For the text-containing cell, return its midpoint in [X, Y] coordinate format. 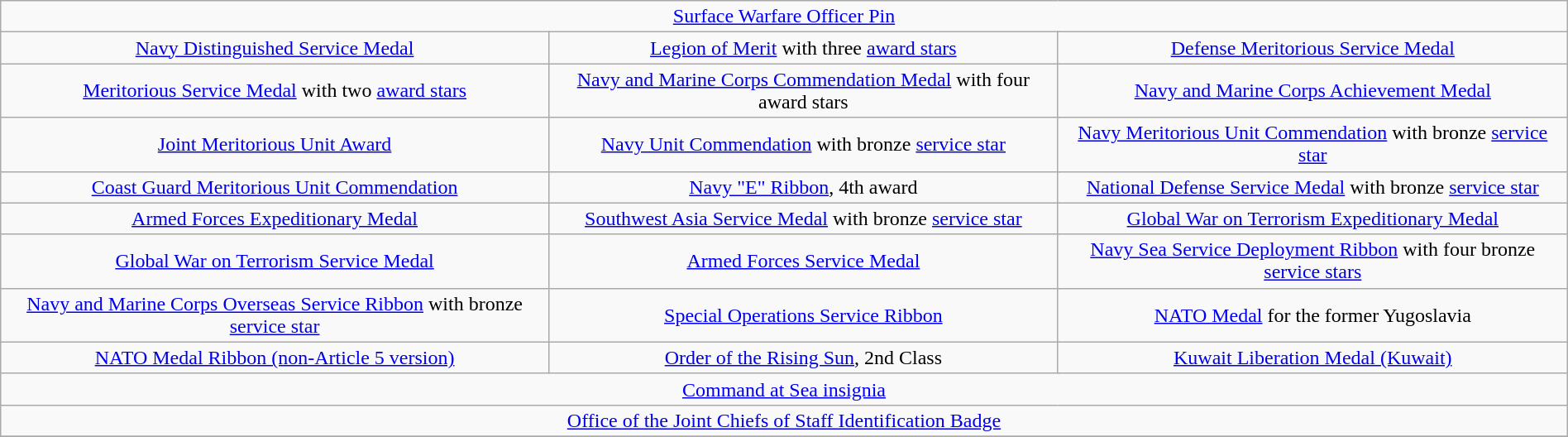
Legion of Merit with three award stars [803, 48]
Joint Meritorious Unit Award [275, 144]
Global War on Terrorism Service Medal [275, 262]
Armed Forces Expeditionary Medal [275, 218]
Global War on Terrorism Expeditionary Medal [1312, 218]
Armed Forces Service Medal [803, 262]
Navy and Marine Corps Achievement Medal [1312, 91]
Surface Warfare Officer Pin [784, 17]
Kuwait Liberation Medal (Kuwait) [1312, 358]
NATO Medal for the former Yugoslavia [1312, 315]
Navy "E" Ribbon, 4th award [803, 187]
Special Operations Service Ribbon [803, 315]
Navy and Marine Corps Overseas Service Ribbon with bronze service star [275, 315]
Navy Sea Service Deployment Ribbon with four bronze service stars [1312, 262]
Navy Distinguished Service Medal [275, 48]
Office of the Joint Chiefs of Staff Identification Badge [784, 420]
Command at Sea insignia [784, 389]
NATO Medal Ribbon (non-Article 5 version) [275, 358]
National Defense Service Medal with bronze service star [1312, 187]
Navy Unit Commendation with bronze service star [803, 144]
Order of the Rising Sun, 2nd Class [803, 358]
Defense Meritorious Service Medal [1312, 48]
Meritorious Service Medal with two award stars [275, 91]
Coast Guard Meritorious Unit Commendation [275, 187]
Southwest Asia Service Medal with bronze service star [803, 218]
Navy and Marine Corps Commendation Medal with four award stars [803, 91]
Navy Meritorious Unit Commendation with bronze service star [1312, 144]
